Identify which cell holds the provided text, then report its (x, y) central coordinate. 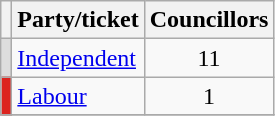
Councillors (209, 20)
Party/ticket (78, 20)
11 (209, 58)
1 (209, 96)
Labour (78, 96)
Independent (78, 58)
